For the text-containing cell, return its midpoint in (x, y) coordinate format. 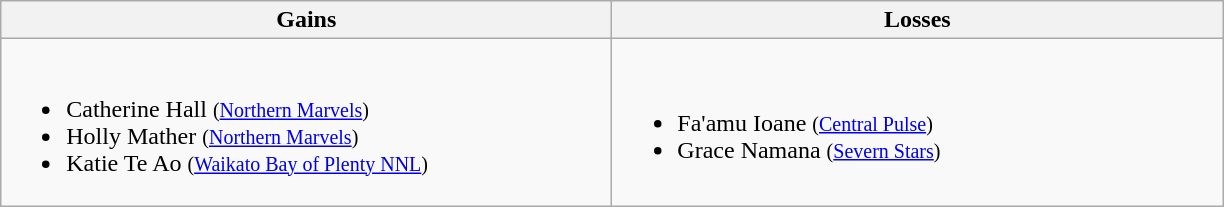
Losses (918, 20)
Fa'amu Ioane (Central Pulse)Grace Namana (Severn Stars) (918, 122)
Gains (306, 20)
Catherine Hall (Northern Marvels)Holly Mather (Northern Marvels)Katie Te Ao (Waikato Bay of Plenty NNL) (306, 122)
